Return [X, Y] of the center of cell containing provided text 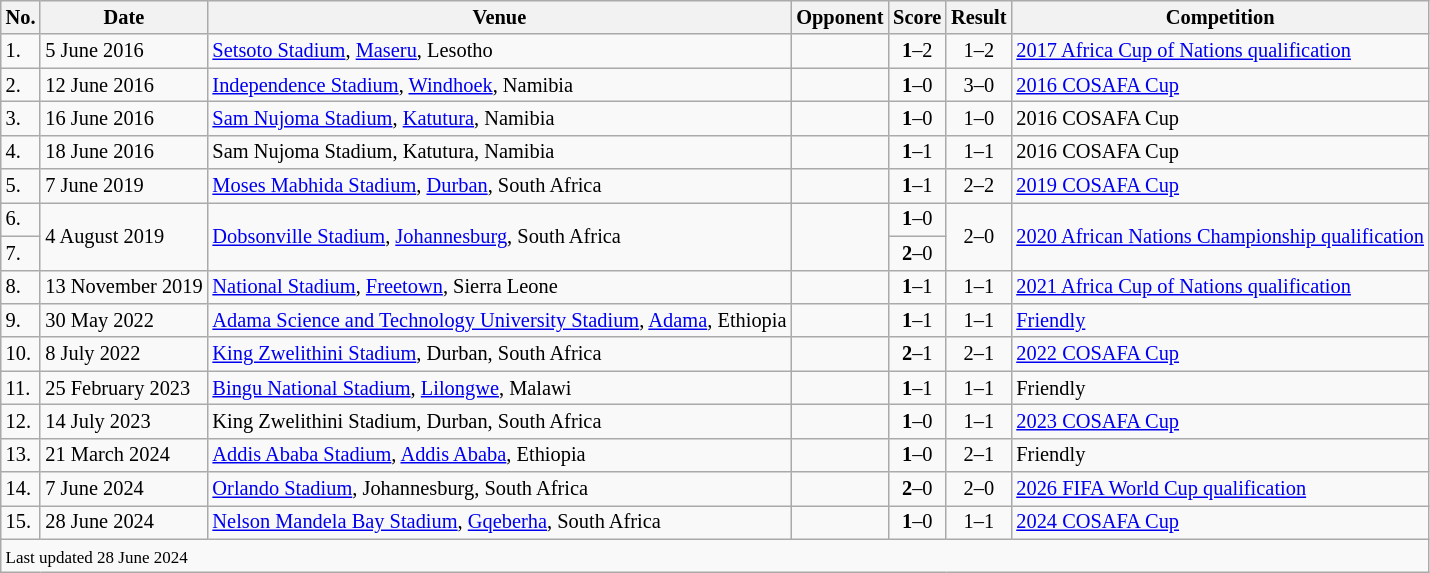
8. [21, 287]
No. [21, 17]
2024 COSAFA Cup [1220, 522]
2023 COSAFA Cup [1220, 421]
2020 African Nations Championship qualification [1220, 236]
Score [917, 17]
30 May 2022 [124, 320]
Nelson Mandela Bay Stadium, Gqeberha, South Africa [500, 522]
21 March 2024 [124, 455]
12. [21, 421]
7 June 2024 [124, 489]
Date [124, 17]
National Stadium, Freetown, Sierra Leone [500, 287]
Bingu National Stadium, Lilongwe, Malawi [500, 388]
14. [21, 489]
2. [21, 85]
4. [21, 152]
25 February 2023 [124, 388]
Adama Science and Technology University Stadium, Adama, Ethiopia [500, 320]
8 July 2022 [124, 354]
12 June 2016 [124, 85]
1. [21, 51]
2017 Africa Cup of Nations qualification [1220, 51]
7 June 2019 [124, 186]
Independence Stadium, Windhoek, Namibia [500, 85]
Opponent [840, 17]
Orlando Stadium, Johannesburg, South Africa [500, 489]
Result [978, 17]
2022 COSAFA Cup [1220, 354]
2019 COSAFA Cup [1220, 186]
10. [21, 354]
Competition [1220, 17]
9. [21, 320]
7. [21, 253]
2021 Africa Cup of Nations qualification [1220, 287]
Venue [500, 17]
4 August 2019 [124, 236]
15. [21, 522]
13 November 2019 [124, 287]
Addis Ababa Stadium, Addis Ababa, Ethiopia [500, 455]
2–2 [978, 186]
5. [21, 186]
Setsoto Stadium, Maseru, Lesotho [500, 51]
6. [21, 219]
Moses Mabhida Stadium, Durban, South Africa [500, 186]
2026 FIFA World Cup qualification [1220, 489]
18 June 2016 [124, 152]
3. [21, 118]
11. [21, 388]
Dobsonville Stadium, Johannesburg, South Africa [500, 236]
Last updated 28 June 2024 [715, 556]
28 June 2024 [124, 522]
3–0 [978, 85]
14 July 2023 [124, 421]
13. [21, 455]
16 June 2016 [124, 118]
5 June 2016 [124, 51]
